From the cell containing the given text, extract its center point as [X, Y] coordinate. 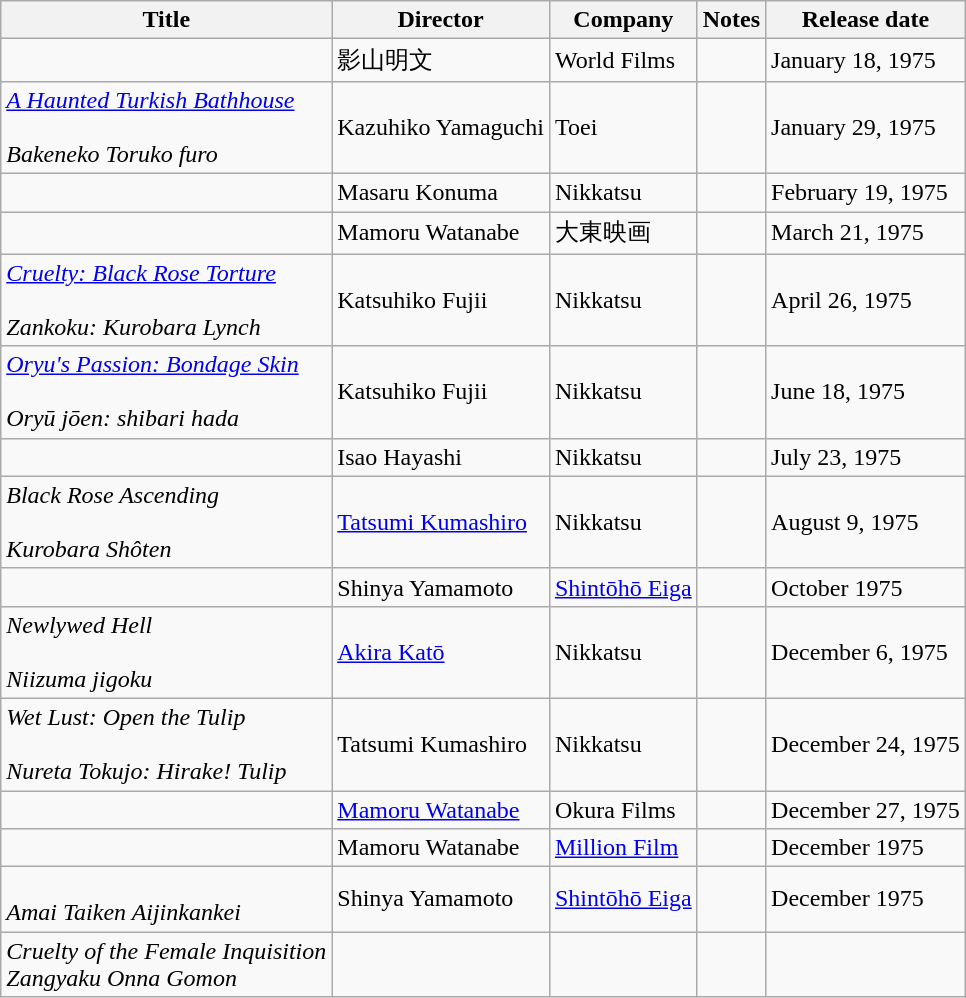
Cruelty of the Female InquisitionZangyaku Onna Gomon [166, 964]
影山明文 [441, 60]
World Films [623, 60]
January 29, 1975 [866, 127]
Director [441, 20]
Company [623, 20]
Cruelty: Black Rose TortureZankoku: Kurobara Lynch [166, 300]
Kazuhiko Yamaguchi [441, 127]
January 18, 1975 [866, 60]
Isao Hayashi [441, 457]
Oryu's Passion: Bondage SkinOryū jōen: shibari hada [166, 392]
Black Rose AscendingKurobara Shôten [166, 522]
December 27, 1975 [866, 809]
Akira Katō [441, 652]
A Haunted Turkish BathhouseBakeneko Toruko furo [166, 127]
June 18, 1975 [866, 392]
大東映画 [623, 234]
April 26, 1975 [866, 300]
Toei [623, 127]
Release date [866, 20]
Notes [731, 20]
December 6, 1975 [866, 652]
Newlywed HellNiizuma jigoku [166, 652]
July 23, 1975 [866, 457]
Amai Taiken Aijinkankei [166, 900]
March 21, 1975 [866, 234]
February 19, 1975 [866, 192]
Million Film [623, 848]
December 24, 1975 [866, 744]
August 9, 1975 [866, 522]
Masaru Konuma [441, 192]
Title [166, 20]
October 1975 [866, 587]
Wet Lust: Open the TulipNureta Tokujo: Hirake! Tulip [166, 744]
Okura Films [623, 809]
